Extract the [X, Y] coordinate from the center of the cell holding the provided text.  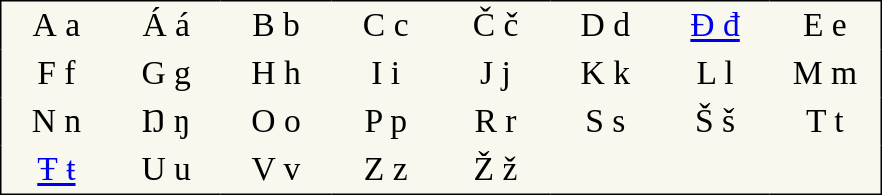
P p [386, 122]
E e [826, 26]
Đ đ [715, 26]
O o [276, 122]
N n [56, 122]
А а [56, 26]
J j [496, 74]
U u [166, 170]
C c [386, 26]
Č č [496, 26]
V v [276, 170]
Z z [386, 170]
H h [276, 74]
Á á [166, 26]
I i [386, 74]
Ŧ ŧ [56, 170]
G g [166, 74]
T t [826, 122]
S s [605, 122]
L l [715, 74]
Š š [715, 122]
Ž ž [496, 170]
D d [605, 26]
F f [56, 74]
B b [276, 26]
M m [826, 74]
R r [496, 122]
Ŋ ŋ [166, 122]
K k [605, 74]
